Search for the cell housing the specified text and yield its [X, Y] center coordinate. 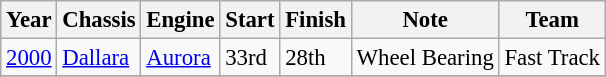
Fast Track [552, 58]
Team [552, 20]
2000 [29, 58]
33rd [250, 58]
28th [316, 58]
Note [425, 20]
Chassis [99, 20]
Aurora [180, 58]
Dallara [99, 58]
Start [250, 20]
Finish [316, 20]
Wheel Bearing [425, 58]
Engine [180, 20]
Year [29, 20]
